Return the [x, y] coordinate for the center point of the cell that contains the specified text.  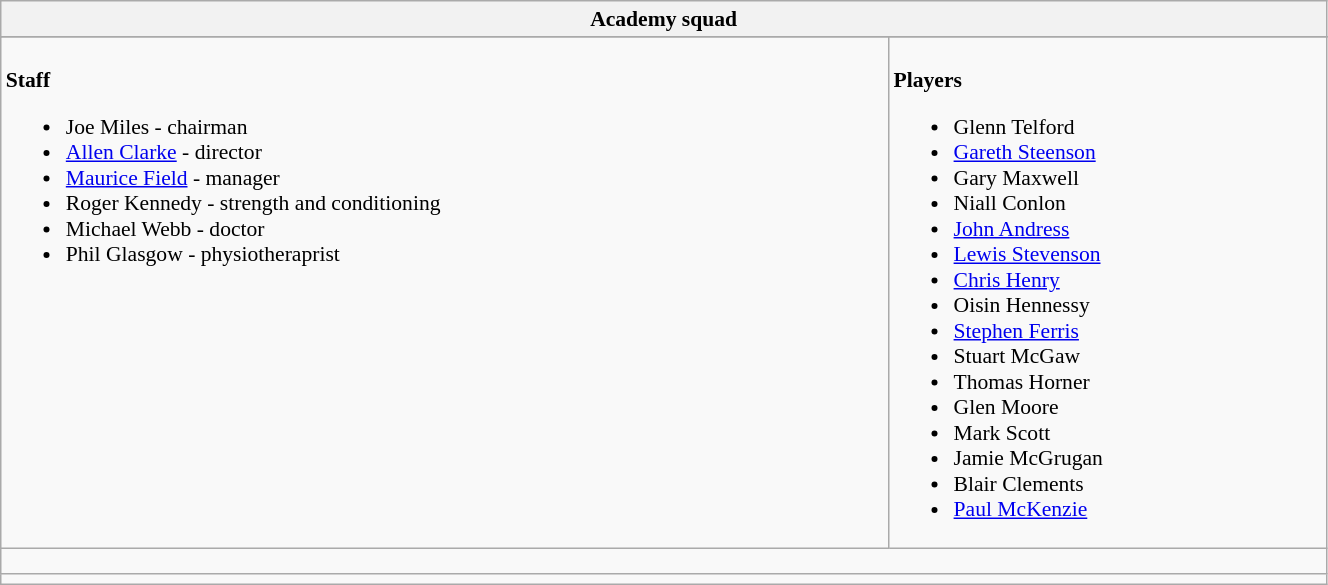
Academy squad [664, 19]
